Search for the cell housing the specified text and yield its (X, Y) center coordinate. 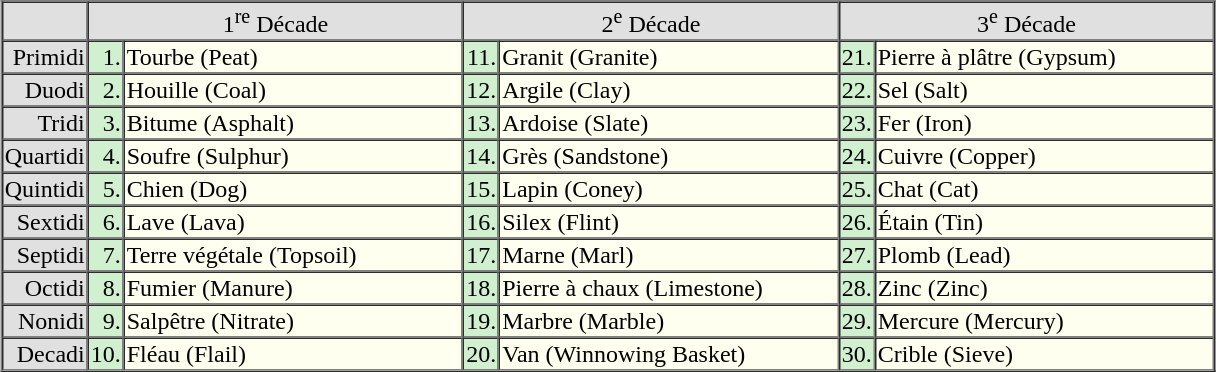
11. (481, 58)
Crible (Sieve) (1045, 354)
Houille (Coal) (294, 90)
Quartidi (45, 156)
3e Décade (1027, 22)
Grès (Sandstone) (669, 156)
Zinc (Zinc) (1045, 288)
Lave (Lava) (294, 222)
Pierre à plâtre (Gypsum) (1045, 58)
5. (106, 190)
23. (857, 124)
19. (481, 322)
Decadi (45, 354)
Granit (Granite) (669, 58)
Mercure (Mercury) (1045, 322)
Nonidi (45, 322)
27. (857, 256)
Tourbe (Peat) (294, 58)
Quintidi (45, 190)
Marbre (Marble) (669, 322)
3. (106, 124)
Van (Winnowing Basket) (669, 354)
Fléau (Flail) (294, 354)
16. (481, 222)
Tridi (45, 124)
18. (481, 288)
15. (481, 190)
4. (106, 156)
24. (857, 156)
14. (481, 156)
13. (481, 124)
Fer (Iron) (1045, 124)
Septidi (45, 256)
10. (106, 354)
1. (106, 58)
Primidi (45, 58)
Argile (Clay) (669, 90)
Soufre (Sulphur) (294, 156)
Cuivre (Copper) (1045, 156)
Salpêtre (Nitrate) (294, 322)
Étain (Tin) (1045, 222)
Lapin (Coney) (669, 190)
Duodi (45, 90)
Chat (Cat) (1045, 190)
Terre végétale (Topsoil) (294, 256)
Sextidi (45, 222)
20. (481, 354)
Silex (Flint) (669, 222)
2e Décade (651, 22)
Plomb (Lead) (1045, 256)
Pierre à chaux (Limestone) (669, 288)
9. (106, 322)
26. (857, 222)
17. (481, 256)
25. (857, 190)
Ardoise (Slate) (669, 124)
29. (857, 322)
12. (481, 90)
Bitume (Asphalt) (294, 124)
28. (857, 288)
Sel (Salt) (1045, 90)
Marne (Marl) (669, 256)
22. (857, 90)
6. (106, 222)
21. (857, 58)
1re Décade (276, 22)
30. (857, 354)
2. (106, 90)
Chien (Dog) (294, 190)
Fumier (Manure) (294, 288)
Octidi (45, 288)
8. (106, 288)
7. (106, 256)
